Locate the cell with the specified text and output its [X, Y] center coordinate. 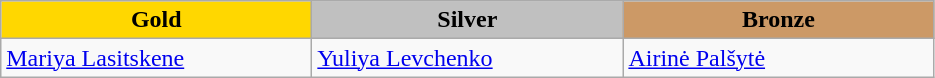
Silver [468, 20]
Gold [156, 20]
Mariya Lasitskene [156, 58]
Yuliya Levchenko [468, 58]
Airinė Palšytė [778, 58]
Bronze [778, 20]
